Pinpoint the cell where the given text exists, returning its [x, y] midpoint coordinate. 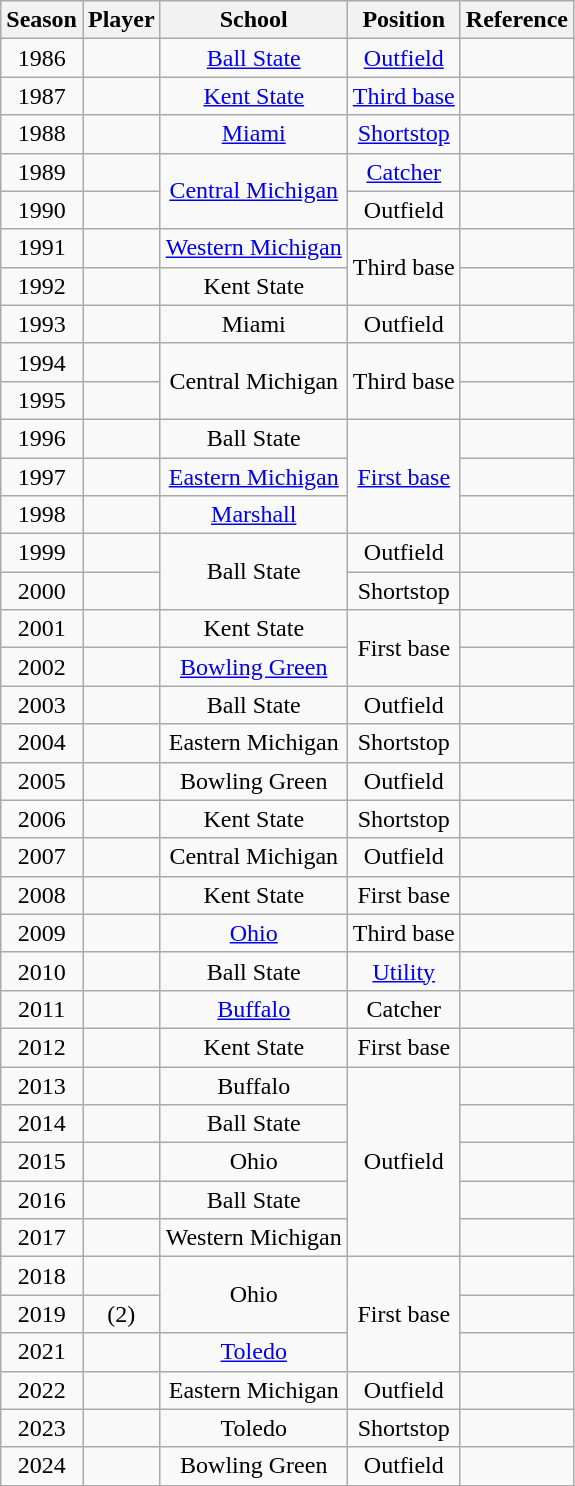
2003 [42, 705]
2024 [42, 1466]
School [254, 20]
1988 [42, 134]
2001 [42, 629]
2011 [42, 1009]
Reference [516, 20]
2008 [42, 895]
1986 [42, 58]
1987 [42, 96]
2012 [42, 1047]
1996 [42, 438]
1999 [42, 553]
1995 [42, 400]
2007 [42, 857]
2014 [42, 1124]
2006 [42, 819]
2023 [42, 1428]
1992 [42, 286]
Marshall [254, 515]
2002 [42, 667]
1998 [42, 515]
Utility [404, 971]
2000 [42, 591]
1989 [42, 172]
2004 [42, 743]
Position [404, 20]
2017 [42, 1238]
2009 [42, 933]
2010 [42, 971]
1993 [42, 324]
1990 [42, 210]
2015 [42, 1162]
2021 [42, 1352]
Season [42, 20]
2022 [42, 1390]
1994 [42, 362]
2005 [42, 781]
Player [121, 20]
1991 [42, 248]
2018 [42, 1276]
2019 [42, 1314]
2013 [42, 1085]
(2) [121, 1314]
1997 [42, 477]
2016 [42, 1200]
